Find where the given text appears and provide that cell's center as (x, y) coordinate. 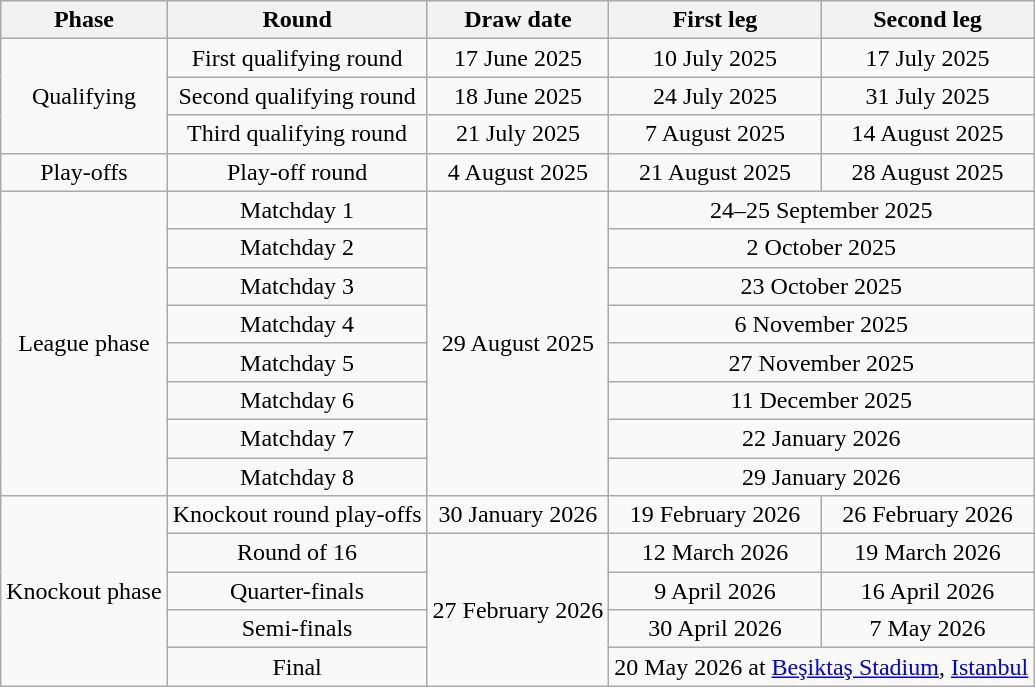
18 June 2025 (518, 96)
4 August 2025 (518, 172)
29 January 2026 (822, 477)
Matchday 1 (297, 210)
Matchday 5 (297, 362)
Play-offs (84, 172)
Third qualifying round (297, 134)
2 October 2025 (822, 248)
League phase (84, 343)
19 March 2026 (928, 553)
12 March 2026 (716, 553)
24–25 September 2025 (822, 210)
30 January 2026 (518, 515)
17 June 2025 (518, 58)
20 May 2026 at Beşiktaş Stadium, Istanbul (822, 667)
21 July 2025 (518, 134)
First qualifying round (297, 58)
Qualifying (84, 96)
Matchday 6 (297, 400)
17 July 2025 (928, 58)
Draw date (518, 20)
Knockout phase (84, 591)
23 October 2025 (822, 286)
Second qualifying round (297, 96)
7 May 2026 (928, 629)
Matchday 7 (297, 438)
11 December 2025 (822, 400)
Round (297, 20)
Quarter-finals (297, 591)
21 August 2025 (716, 172)
Second leg (928, 20)
Semi-finals (297, 629)
27 November 2025 (822, 362)
Phase (84, 20)
7 August 2025 (716, 134)
Play-off round (297, 172)
6 November 2025 (822, 324)
Matchday 8 (297, 477)
Matchday 2 (297, 248)
26 February 2026 (928, 515)
31 July 2025 (928, 96)
29 August 2025 (518, 343)
19 February 2026 (716, 515)
Matchday 3 (297, 286)
Final (297, 667)
22 January 2026 (822, 438)
Knockout round play-offs (297, 515)
24 July 2025 (716, 96)
Matchday 4 (297, 324)
30 April 2026 (716, 629)
14 August 2025 (928, 134)
First leg (716, 20)
27 February 2026 (518, 610)
9 April 2026 (716, 591)
Round of 16 (297, 553)
16 April 2026 (928, 591)
10 July 2025 (716, 58)
28 August 2025 (928, 172)
